Provide the [x, y] coordinate of the cell's center where the given text is located.  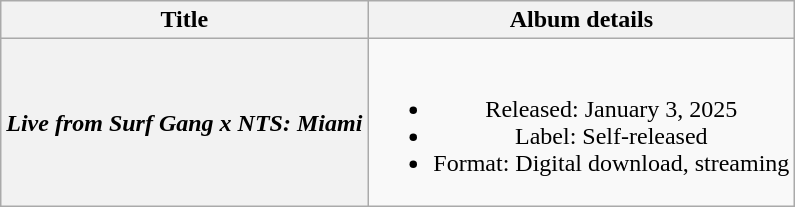
Live from Surf Gang x NTS: Miami [184, 122]
Title [184, 20]
Album details [582, 20]
Released: January 3, 2025Label: Self-releasedFormat: Digital download, streaming [582, 122]
